Scan for the cell matching the given text and deliver its [x, y] coordinate at center. 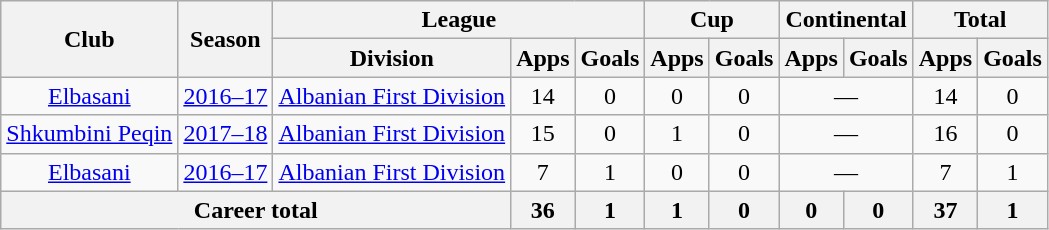
2017–18 [226, 134]
Career total [256, 210]
37 [945, 210]
Division [392, 58]
36 [543, 210]
16 [945, 134]
15 [543, 134]
Continental [846, 20]
Total [980, 20]
Shkumbini Peqin [90, 134]
Cup [712, 20]
Season [226, 39]
League [459, 20]
Club [90, 39]
